Return (x, y) of the center of cell containing provided text 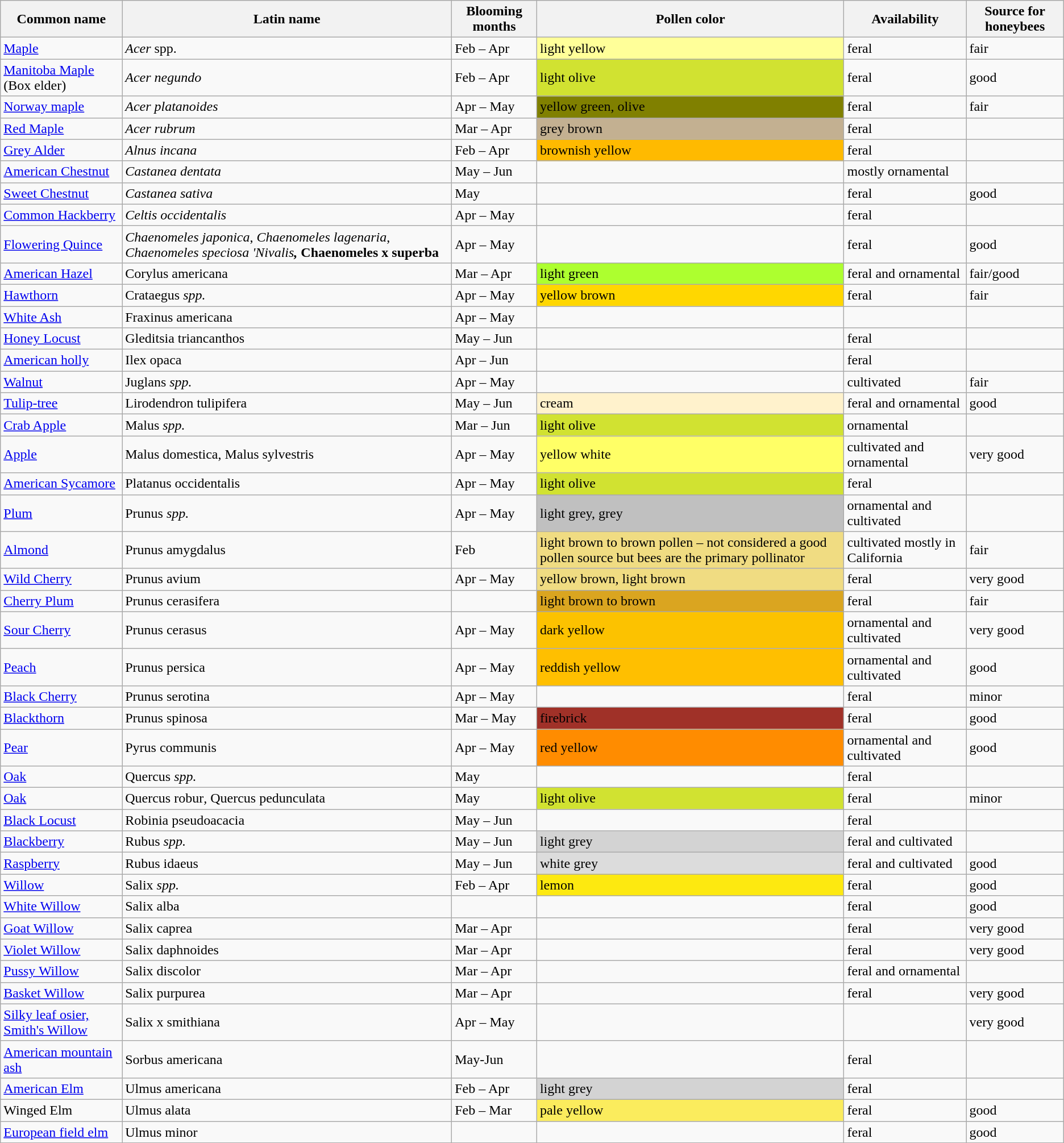
mostly ornamental (905, 172)
Salix daphnoides (287, 950)
Castanea dentata (287, 172)
Ulmus minor (287, 1132)
cultivated (905, 382)
Peach (61, 667)
American mountain ash (61, 1059)
Blooming months (494, 19)
Rubus idaeus (287, 863)
Availability (905, 19)
American Elm (61, 1088)
brownish yellow (690, 150)
Goat Willow (61, 928)
Norway maple (61, 107)
Ilex opaca (287, 360)
reddish yellow (690, 667)
grey brown (690, 128)
ornamental (905, 425)
Feb – Mar (494, 1110)
Fraxinus americana (287, 317)
Acer negundo (287, 77)
Alnus incana (287, 150)
Ulmus alata (287, 1110)
Grey Alder (61, 150)
Ulmus americana (287, 1088)
cultivated and ornamental (905, 455)
European field elm (61, 1132)
Celtis occidentalis (287, 215)
Honey Locust (61, 339)
yellow brown (690, 295)
Pollen color (690, 19)
Blackthorn (61, 718)
light brown to brown pollen – not considered a good pollen source but bees are the primary pollinator (690, 550)
Apple (61, 455)
American Hazel (61, 273)
Malus spp. (287, 425)
Acer spp. (287, 48)
red yellow (690, 747)
yellow brown, light brown (690, 579)
Salix alba (287, 907)
Feb (494, 550)
white grey (690, 863)
Silky leaf osier, Smith's Willow (61, 1022)
Salix purpurea (287, 993)
Wild Cherry (61, 579)
firebrick (690, 718)
Sorbus americana (287, 1059)
American Sycamore (61, 484)
Latin name (287, 19)
yellow green, olive (690, 107)
Almond (61, 550)
May-Jun (494, 1059)
Plum (61, 513)
dark yellow (690, 630)
Prunus avium (287, 579)
Pear (61, 747)
Flowering Quince (61, 244)
Sour Cherry (61, 630)
yellow white (690, 455)
light grey, grey (690, 513)
Black Cherry (61, 696)
White Ash (61, 317)
Salix discolor (287, 971)
Willow (61, 885)
pale yellow (690, 1110)
Blackberry (61, 842)
light brown to brown (690, 601)
Quercus robur, Quercus pedunculata (287, 799)
Hawthorn (61, 295)
Acer platanoides (287, 107)
Prunus serotina (287, 696)
Crab Apple (61, 425)
Cherry Plum (61, 601)
Pyrus communis (287, 747)
light yellow (690, 48)
Winged Elm (61, 1110)
Robinia pseudoacacia (287, 820)
Mar – May (494, 718)
Malus domestica, Malus sylvestris (287, 455)
Salix x smithiana (287, 1022)
White Willow (61, 907)
Prunus cerasifera (287, 601)
Raspberry (61, 863)
Prunus persica (287, 667)
Prunus amygdalus (287, 550)
Mar – Jun (494, 425)
cultivated mostly in California (905, 550)
Rubus spp. (287, 842)
Source for honeybees (1015, 19)
Violet Willow (61, 950)
Basket Willow (61, 993)
Corylus americana (287, 273)
Juglans spp. (287, 382)
Black Locust (61, 820)
Crataegus spp. (287, 295)
Pussy Willow (61, 971)
Common Hackberry (61, 215)
Salix spp. (287, 885)
Maple (61, 48)
Walnut (61, 382)
American holly (61, 360)
Chaenomeles japonica, Chaenomeles lagenaria, Chaenomeles speciosa 'Nivalis, Chaenomeles x superba (287, 244)
Prunus spinosa (287, 718)
Salix caprea (287, 928)
Acer rubrum (287, 128)
Quercus spp. (287, 777)
light green (690, 273)
Manitoba Maple (Box elder) (61, 77)
cream (690, 404)
Apr – Jun (494, 360)
fair/good (1015, 273)
Castanea sativa (287, 193)
Sweet Chestnut (61, 193)
American Chestnut (61, 172)
Common name (61, 19)
Gleditsia triancanthos (287, 339)
Red Maple (61, 128)
Prunus cerasus (287, 630)
Lirodendron tulipifera (287, 404)
Tulip-tree (61, 404)
lemon (690, 885)
Platanus occidentalis (287, 484)
Prunus spp. (287, 513)
